Identify which cell holds the provided text, then report its (x, y) central coordinate. 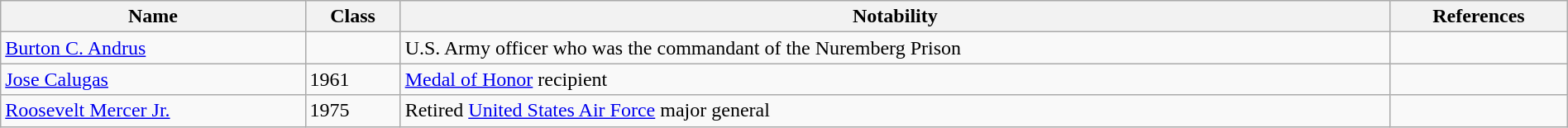
1961 (352, 79)
Notability (895, 17)
Name (153, 17)
Jose Calugas (153, 79)
Medal of Honor recipient (895, 79)
1975 (352, 111)
References (1479, 17)
Roosevelt Mercer Jr. (153, 111)
Class (352, 17)
U.S. Army officer who was the commandant of the Nuremberg Prison (895, 48)
Burton C. Andrus (153, 48)
Retired United States Air Force major general (895, 111)
